Find where the given text appears and provide that cell's center as (x, y) coordinate. 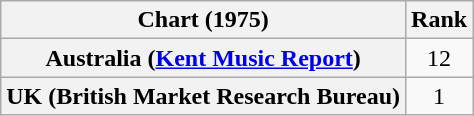
12 (440, 58)
1 (440, 96)
Rank (440, 20)
Australia (Kent Music Report) (204, 58)
UK (British Market Research Bureau) (204, 96)
Chart (1975) (204, 20)
